Find where the given text appears and provide that cell's center as (x, y) coordinate. 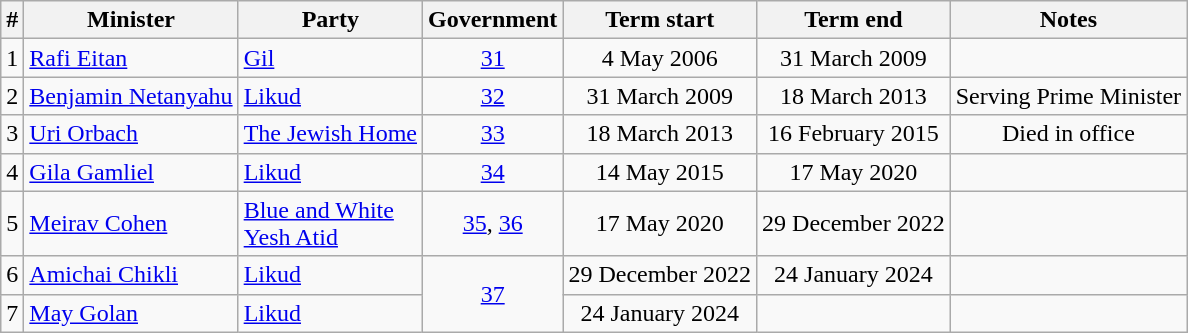
The Jewish Home (330, 134)
35, 36 (493, 224)
6 (12, 275)
32 (493, 96)
37 (493, 294)
Amichai Chikli (131, 275)
# (12, 20)
Meirav Cohen (131, 224)
Serving Prime Minister (1068, 96)
Died in office (1068, 134)
Uri Orbach (131, 134)
14 May 2015 (660, 172)
Notes (1068, 20)
Gil (330, 58)
Rafi Eitan (131, 58)
Party (330, 20)
31 (493, 58)
Government (493, 20)
Gila Gamliel (131, 172)
Minister (131, 20)
4 May 2006 (660, 58)
Term start (660, 20)
Term end (854, 20)
May Golan (131, 313)
3 (12, 134)
4 (12, 172)
2 (12, 96)
5 (12, 224)
Benjamin Netanyahu (131, 96)
1 (12, 58)
7 (12, 313)
33 (493, 134)
Blue and WhiteYesh Atid (330, 224)
34 (493, 172)
16 February 2015 (854, 134)
